Locate the cell with the specified text and output its [X, Y] center coordinate. 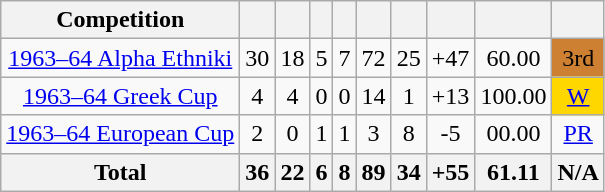
Total [120, 172]
7 [344, 58]
W [578, 96]
+55 [450, 172]
18 [292, 58]
30 [258, 58]
34 [408, 172]
00.00 [514, 134]
89 [374, 172]
PR [578, 134]
36 [258, 172]
3rd [578, 58]
+47 [450, 58]
61.11 [514, 172]
60.00 [514, 58]
1963–64 European Cup [120, 134]
+13 [450, 96]
-5 [450, 134]
1963–64 Alpha Ethniki [120, 58]
72 [374, 58]
25 [408, 58]
Competition [120, 20]
14 [374, 96]
6 [322, 172]
2 [258, 134]
5 [322, 58]
22 [292, 172]
N/A [578, 172]
3 [374, 134]
1963–64 Greek Cup [120, 96]
100.00 [514, 96]
